Find where the given text appears and provide that cell's center as (x, y) coordinate. 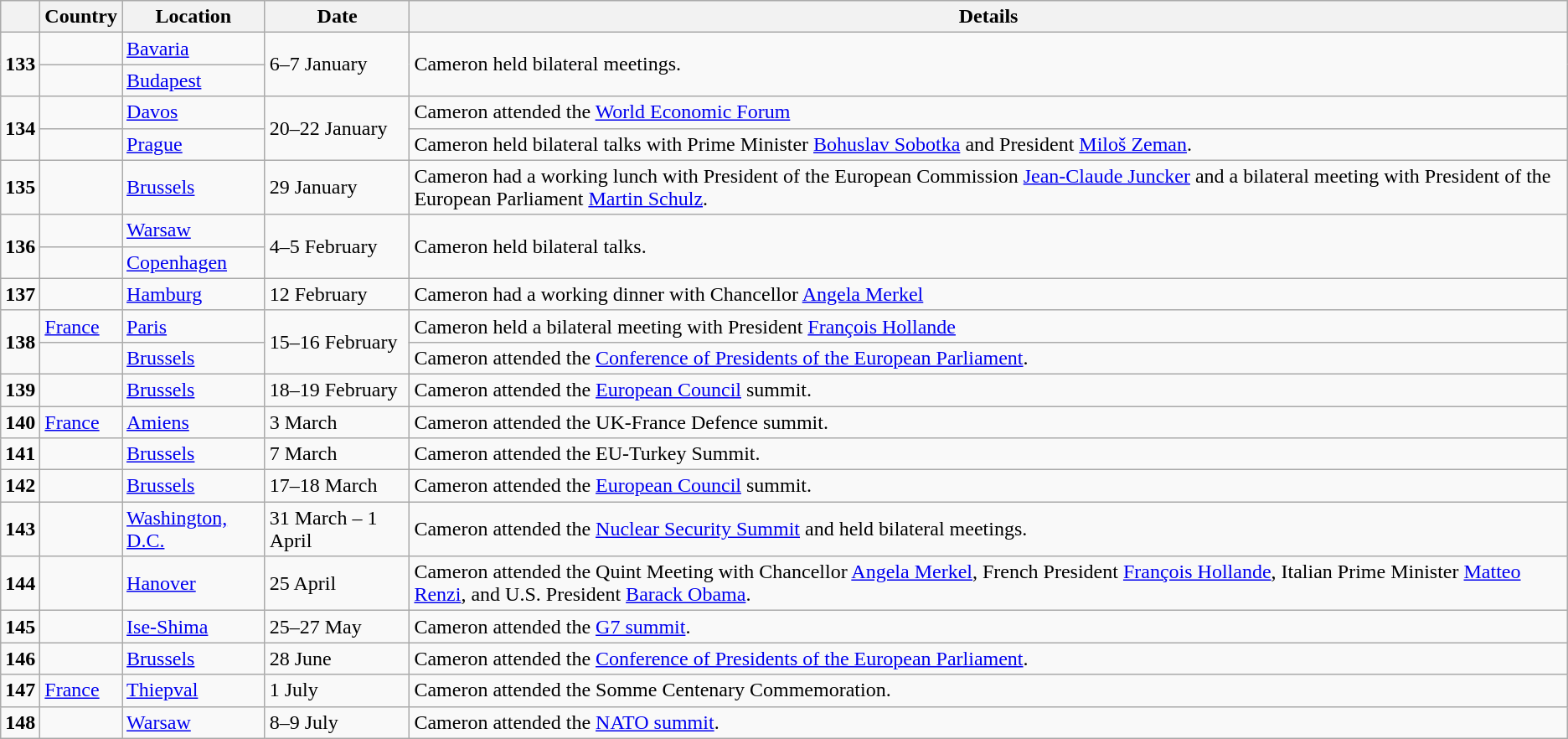
133 (20, 65)
8–9 July (337, 722)
1 July (337, 690)
Cameron held bilateral talks. (988, 246)
Location (194, 17)
Bavaria (194, 49)
Ise-Shima (194, 627)
Amiens (194, 421)
Prague (194, 144)
4–5 February (337, 246)
25 April (337, 583)
15–16 February (337, 342)
137 (20, 294)
135 (20, 188)
Details (988, 17)
146 (20, 659)
7 March (337, 454)
Hamburg (194, 294)
142 (20, 486)
140 (20, 421)
20–22 January (337, 128)
6–7 January (337, 65)
Cameron attended the World Economic Forum (988, 112)
Cameron attended the UK-France Defence summit. (988, 421)
Thiepval (194, 690)
145 (20, 627)
31 March – 1 April (337, 530)
12 February (337, 294)
Cameron attended the Nuclear Security Summit and held bilateral meetings. (988, 530)
Cameron attended the G7 summit. (988, 627)
Cameron held bilateral meetings. (988, 65)
Cameron held a bilateral meeting with President François Hollande (988, 326)
Cameron attended the Somme Centenary Commemoration. (988, 690)
18–19 February (337, 390)
25–27 May (337, 627)
Budapest (194, 80)
144 (20, 583)
Country (81, 17)
Date (337, 17)
17–18 March (337, 486)
138 (20, 342)
Davos (194, 112)
148 (20, 722)
Cameron attended the EU-Turkey Summit. (988, 454)
136 (20, 246)
Cameron held bilateral talks with Prime Minister Bohuslav Sobotka and President Miloš Zeman. (988, 144)
139 (20, 390)
143 (20, 530)
3 March (337, 421)
Washington, D.C. (194, 530)
Paris (194, 326)
147 (20, 690)
Cameron attended the NATO summit. (988, 722)
134 (20, 128)
29 January (337, 188)
Copenhagen (194, 262)
Hanover (194, 583)
28 June (337, 659)
Cameron had a working dinner with Chancellor Angela Merkel (988, 294)
141 (20, 454)
